Provide the (X, Y) coordinate of the cell's center where the given text is located.  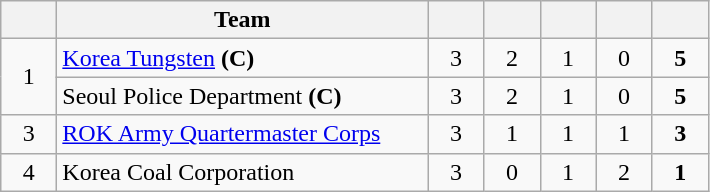
Korea Coal Corporation (242, 172)
ROK Army Quartermaster Corps (242, 134)
Seoul Police Department (C) (242, 96)
Team (242, 20)
4 (29, 172)
Korea Tungsten (C) (242, 58)
